Identify which cell holds the provided text, then report its (x, y) central coordinate. 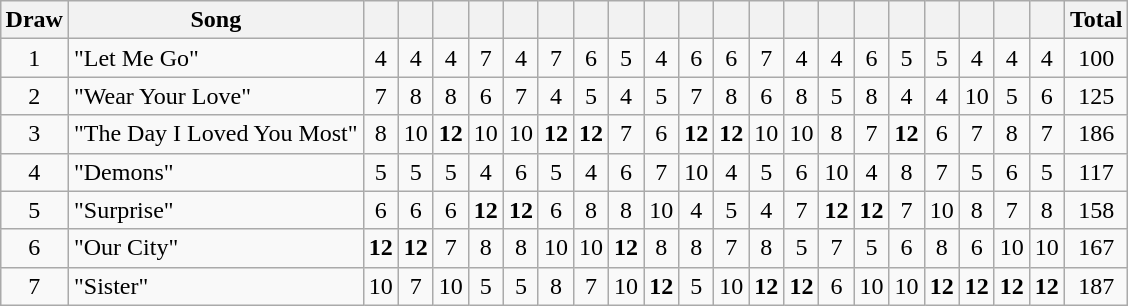
"Sister" (216, 286)
158 (1096, 210)
Total (1096, 20)
2 (34, 96)
"Our City" (216, 248)
167 (1096, 248)
"Demons" (216, 172)
125 (1096, 96)
Draw (34, 20)
100 (1096, 58)
117 (1096, 172)
"Let Me Go" (216, 58)
187 (1096, 286)
186 (1096, 134)
1 (34, 58)
Song (216, 20)
3 (34, 134)
"Wear Your Love" (216, 96)
"The Day I Loved You Most" (216, 134)
"Surprise" (216, 210)
